Return [x, y] of the center of cell containing provided text 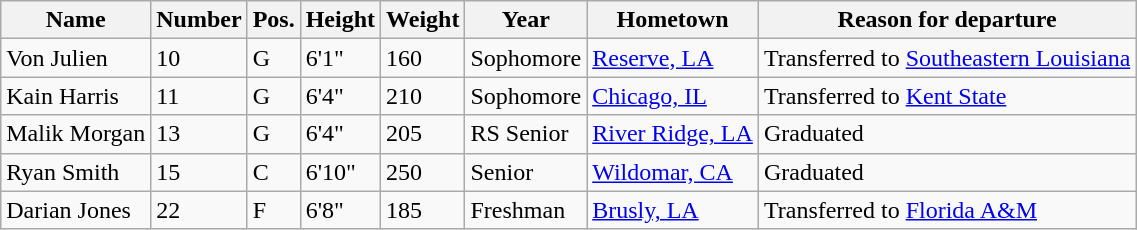
C [274, 172]
Wildomar, CA [673, 172]
11 [199, 96]
6'1" [340, 58]
Number [199, 20]
Senior [526, 172]
205 [423, 134]
Pos. [274, 20]
Kain Harris [76, 96]
Reserve, LA [673, 58]
Height [340, 20]
Year [526, 20]
River Ridge, LA [673, 134]
Darian Jones [76, 210]
Transferred to Kent State [946, 96]
Transferred to Florida A&M [946, 210]
Weight [423, 20]
160 [423, 58]
6'8" [340, 210]
22 [199, 210]
250 [423, 172]
Transferred to Southeastern Louisiana [946, 58]
Malik Morgan [76, 134]
15 [199, 172]
Name [76, 20]
6'10" [340, 172]
Chicago, IL [673, 96]
Reason for departure [946, 20]
13 [199, 134]
Ryan Smith [76, 172]
RS Senior [526, 134]
F [274, 210]
210 [423, 96]
Freshman [526, 210]
Brusly, LA [673, 210]
185 [423, 210]
Hometown [673, 20]
10 [199, 58]
Von Julien [76, 58]
